Determine the (X, Y) coordinate at the center of the cell enclosing the given text.  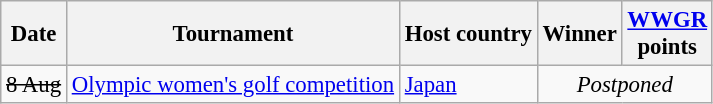
Host country (468, 34)
Winner (580, 34)
Postponed (624, 85)
Japan (468, 85)
WWGRpoints (667, 34)
Olympic women's golf competition (232, 85)
Tournament (232, 34)
8 Aug (34, 85)
Date (34, 34)
